Pinpoint the cell where the given text exists, returning its (x, y) midpoint coordinate. 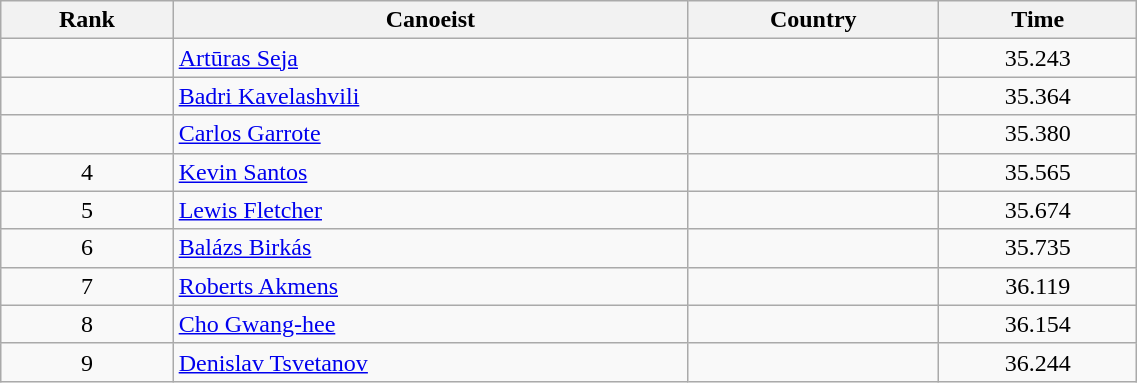
8 (87, 324)
36.119 (1038, 286)
Carlos Garrote (430, 134)
35.565 (1038, 172)
Kevin Santos (430, 172)
35.735 (1038, 248)
Denislav Tsvetanov (430, 362)
Country (814, 20)
Canoeist (430, 20)
35.380 (1038, 134)
36.154 (1038, 324)
Artūras Seja (430, 58)
4 (87, 172)
Roberts Akmens (430, 286)
9 (87, 362)
36.244 (1038, 362)
Time (1038, 20)
Cho Gwang-hee (430, 324)
35.243 (1038, 58)
Badri Kavelashvili (430, 96)
35.364 (1038, 96)
5 (87, 210)
Lewis Fletcher (430, 210)
Rank (87, 20)
35.674 (1038, 210)
Balázs Birkás (430, 248)
7 (87, 286)
6 (87, 248)
